For the text-containing cell, return its midpoint in [X, Y] coordinate format. 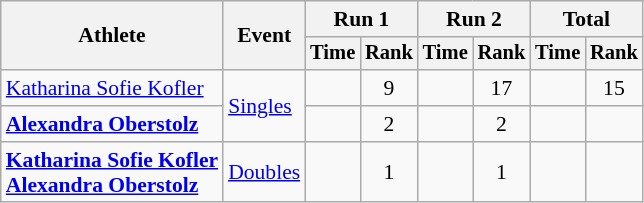
17 [502, 88]
Athlete [112, 36]
Run 1 [361, 19]
Event [264, 36]
Katharina Sofie KoflerAlexandra Oberstolz [112, 172]
Katharina Sofie Kofler [112, 88]
Singles [264, 106]
9 [389, 88]
15 [614, 88]
Doubles [264, 172]
Alexandra Oberstolz [112, 124]
Run 2 [474, 19]
Total [586, 19]
